Output the [X, Y] coordinate of the center of the cell containing the given text.  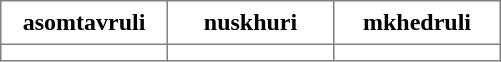
mkhedruli [417, 23]
nuskhuri [250, 23]
asomtavruli [84, 23]
